Capture the cell that displays the provided text and extract its (X, Y) central coordinate. 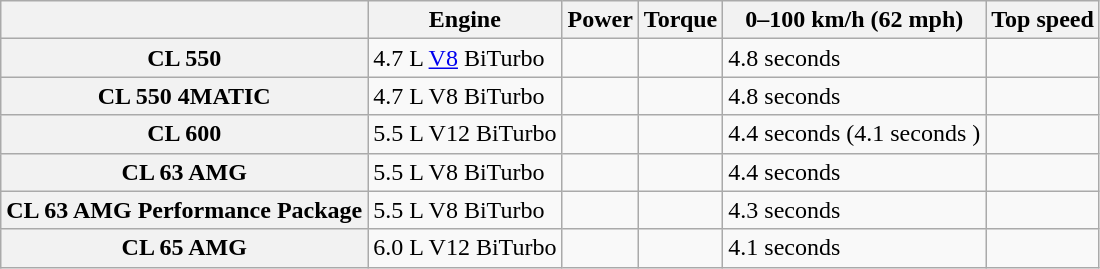
CL 65 AMG (184, 248)
4.3 seconds (854, 210)
0–100 km/h (62 mph) (854, 20)
CL 550 (184, 58)
CL 63 AMG (184, 172)
Torque (680, 20)
4.4 seconds (854, 172)
Power (600, 20)
6.0 L V12 BiTurbo (465, 248)
CL 600 (184, 134)
CL 550 4MATIC (184, 96)
CL 63 AMG Performance Package (184, 210)
4.1 seconds (854, 248)
4.4 seconds (4.1 seconds ) (854, 134)
5.5 L V12 BiTurbo (465, 134)
Engine (465, 20)
Top speed (1043, 20)
